Find where the given text appears and provide that cell's center as [X, Y] coordinate. 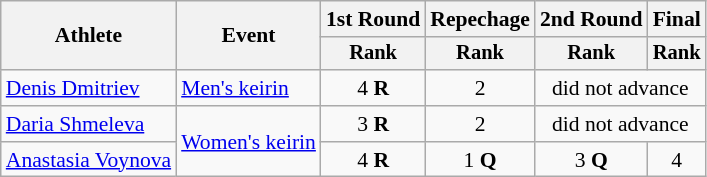
Men's keirin [248, 88]
2nd Round [592, 19]
Final [677, 19]
Athlete [88, 36]
Daria Shmeleva [88, 124]
Repechage [480, 19]
4 R [373, 88]
Women's keirin [248, 142]
Event [248, 36]
Denis Dmitriev [88, 88]
3 R [373, 124]
1st Round [373, 19]
